Scan for the cell matching the given text and deliver its [x, y] coordinate at center. 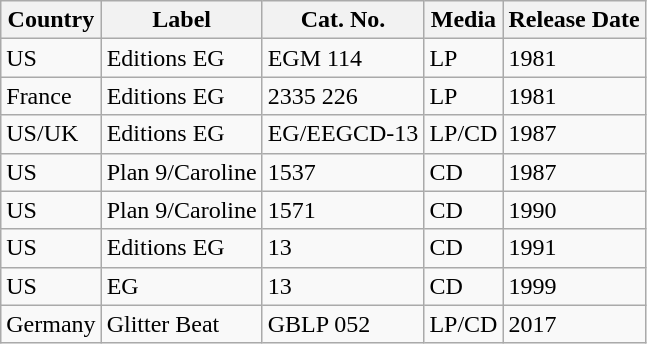
Cat. No. [343, 20]
Release Date [574, 20]
Germany [51, 324]
US/UK [51, 134]
Label [182, 20]
EG/EEGCD-13 [343, 134]
1990 [574, 210]
1999 [574, 286]
GBLP 052 [343, 324]
France [51, 96]
Media [464, 20]
2335 226 [343, 96]
1537 [343, 172]
1571 [343, 210]
Glitter Beat [182, 324]
EGM 114 [343, 58]
1991 [574, 248]
EG [182, 286]
2017 [574, 324]
Country [51, 20]
